Determine the [x, y] coordinate at the center of the cell enclosing the given text.  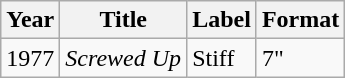
7" [300, 58]
Screwed Up [124, 58]
Stiff [222, 58]
Label [222, 20]
1977 [30, 58]
Format [300, 20]
Title [124, 20]
Year [30, 20]
